Return (x, y) of the center of cell containing provided text 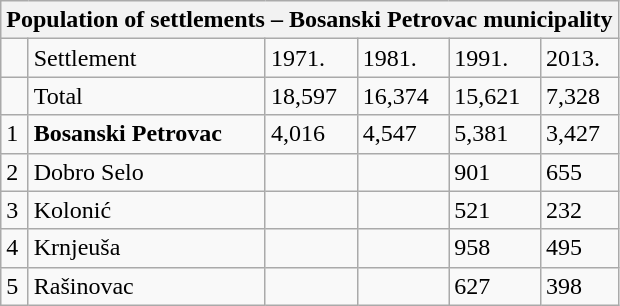
7,328 (580, 96)
Kolonić (146, 210)
655 (580, 172)
1971. (311, 58)
495 (580, 248)
Total (146, 96)
1981. (403, 58)
3,427 (580, 134)
Settlement (146, 58)
16,374 (403, 96)
2 (14, 172)
4 (14, 248)
1991. (495, 58)
4,547 (403, 134)
521 (495, 210)
398 (580, 286)
4,016 (311, 134)
627 (495, 286)
18,597 (311, 96)
901 (495, 172)
Bosanski Petrovac (146, 134)
1 (14, 134)
5 (14, 286)
5,381 (495, 134)
3 (14, 210)
15,621 (495, 96)
958 (495, 248)
Krnjeuša (146, 248)
Dobro Selo (146, 172)
Rašinovac (146, 286)
Population of settlements – Bosanski Petrovac municipality (310, 20)
232 (580, 210)
2013. (580, 58)
